From the cell containing the given text, extract its center point as [x, y] coordinate. 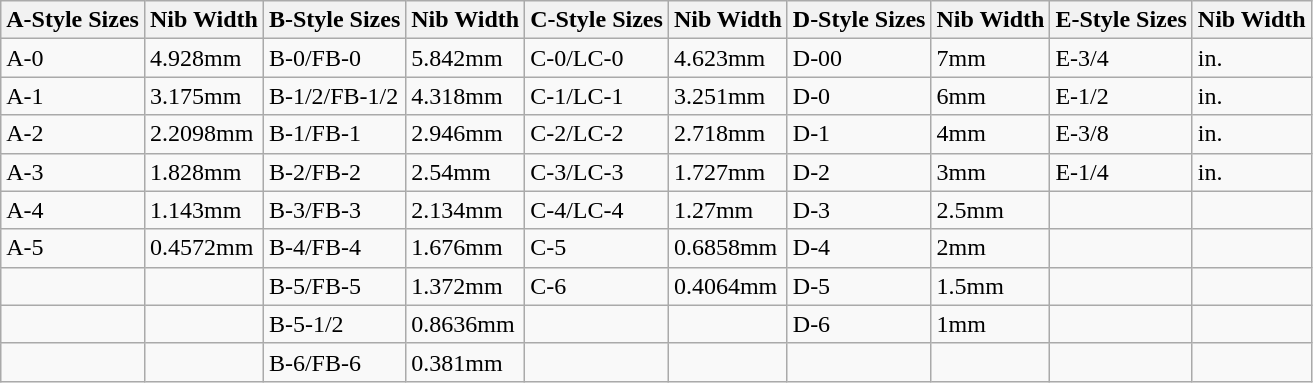
C-6 [597, 286]
D-00 [859, 58]
E-Style Sizes [1121, 20]
1.828mm [204, 172]
A-3 [73, 172]
4.928mm [204, 58]
3mm [990, 172]
E-1/2 [1121, 96]
B-6/FB-6 [334, 362]
1.676mm [466, 248]
E-3/8 [1121, 134]
2.2098mm [204, 134]
2.718mm [728, 134]
1.372mm [466, 286]
E-3/4 [1121, 58]
5.842mm [466, 58]
C-5 [597, 248]
C-4/LC-4 [597, 210]
3.251mm [728, 96]
C-Style Sizes [597, 20]
B-5-1/2 [334, 324]
2mm [990, 248]
D-Style Sizes [859, 20]
D-6 [859, 324]
0.381mm [466, 362]
4mm [990, 134]
1.727mm [728, 172]
D-2 [859, 172]
4.318mm [466, 96]
0.4064mm [728, 286]
A-4 [73, 210]
2.54mm [466, 172]
0.4572mm [204, 248]
4.623mm [728, 58]
B-2/FB-2 [334, 172]
E-1/4 [1121, 172]
B-Style Sizes [334, 20]
1.5mm [990, 286]
D-1 [859, 134]
B-1/2/FB-1/2 [334, 96]
3.175mm [204, 96]
2.946mm [466, 134]
B-3/FB-3 [334, 210]
B-4/FB-4 [334, 248]
A-1 [73, 96]
2.5mm [990, 210]
C-2/LC-2 [597, 134]
6mm [990, 96]
A-0 [73, 58]
A-Style Sizes [73, 20]
1mm [990, 324]
B-0/FB-0 [334, 58]
A-2 [73, 134]
D-5 [859, 286]
B-5/FB-5 [334, 286]
1.27mm [728, 210]
D-3 [859, 210]
0.8636mm [466, 324]
D-0 [859, 96]
D-4 [859, 248]
C-3/LC-3 [597, 172]
7mm [990, 58]
0.6858mm [728, 248]
A-5 [73, 248]
C-0/LC-0 [597, 58]
2.134mm [466, 210]
C-1/LC-1 [597, 96]
B-1/FB-1 [334, 134]
1.143mm [204, 210]
